Detect which cell encompasses the target text, then output its (x, y) center coordinate. 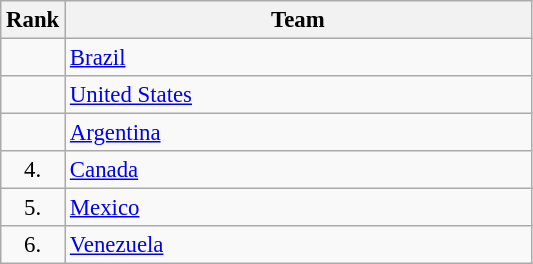
Mexico (298, 208)
Canada (298, 170)
Argentina (298, 133)
Rank (33, 20)
United States (298, 95)
6. (33, 245)
Team (298, 20)
5. (33, 208)
4. (33, 170)
Brazil (298, 58)
Venezuela (298, 245)
